Search for the cell housing the specified text and yield its (X, Y) center coordinate. 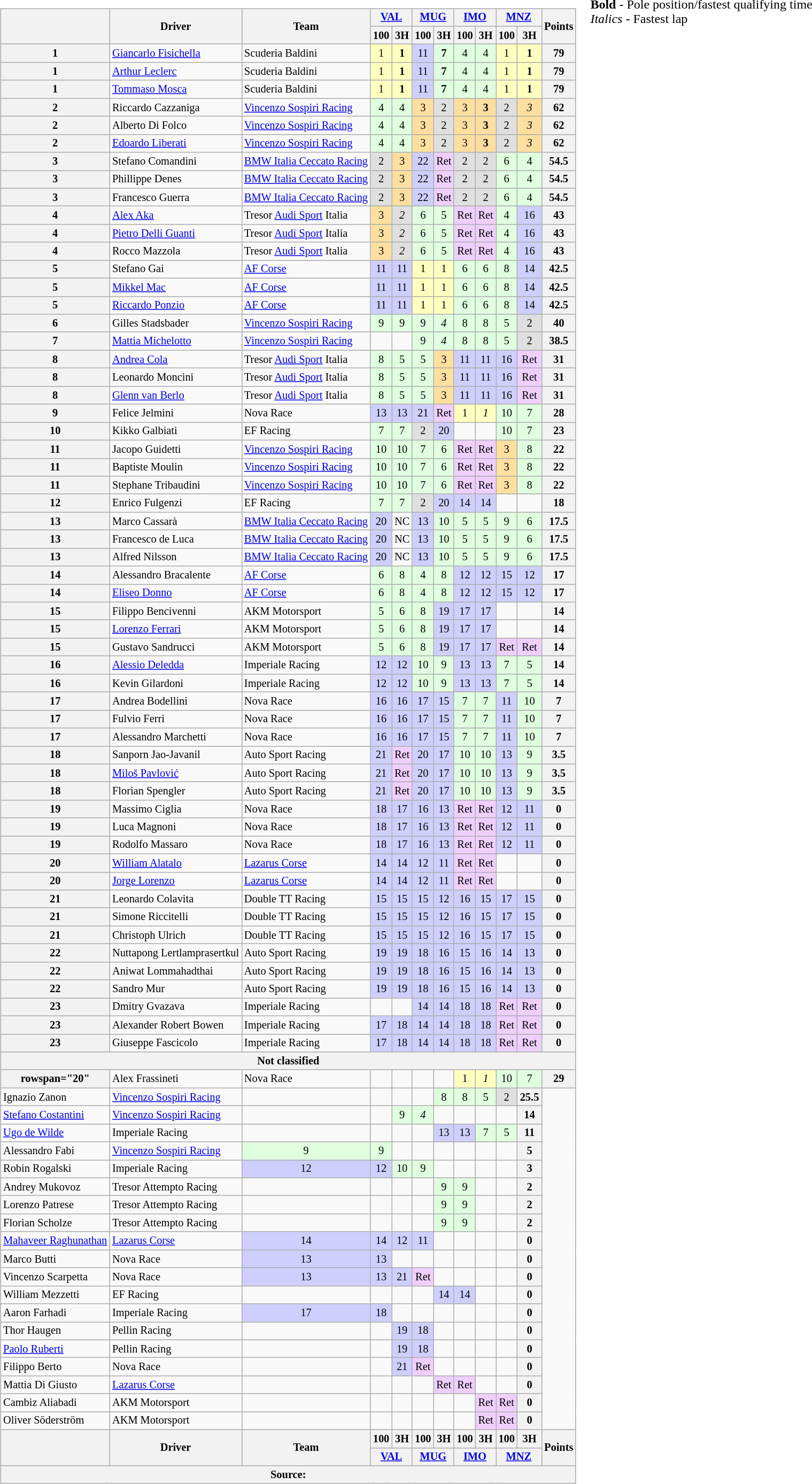
Simone Riccitelli (175, 917)
Robin Rogalski (55, 1169)
Phillippe Denes (175, 180)
Aaron Farhadi (55, 1313)
Francesco de Luca (175, 539)
Jacopo Guidetti (175, 449)
William Alatalo (175, 863)
Nuttapong Lertlamprasertkul (175, 953)
Gilles Stadsbader (175, 323)
Cambiz Aliabadi (55, 1403)
Rocco Mazzola (175, 251)
Stefano Gai (175, 269)
Giancarlo Fisichella (175, 53)
Tommaso Mosca (175, 89)
Source: (288, 1475)
40 (559, 323)
Alberto Di Folco (175, 126)
Miloš Pavlović (175, 773)
Mahaveer Raghunathan (55, 1241)
Kevin Gilardoni (175, 683)
Alessandro Marchetti (175, 737)
Filippo Bencivenni (175, 611)
Riccardo Cazzaniga (175, 107)
Alex Aka (175, 215)
38.5 (559, 341)
Aniwat Lommahadthai (175, 971)
Fulvio Ferri (175, 719)
Gustavo Sandrucci (175, 647)
Felice Jelmini (175, 413)
Filippo Berto (55, 1367)
Marco Butti (55, 1259)
Pietro Delli Guanti (175, 234)
Eliseo Donno (175, 593)
Christoph Ulrich (175, 935)
Leonardo Colavita (175, 899)
Luca Magnoni (175, 827)
Alfred Nilsson (175, 557)
29 (559, 1079)
25.5 (529, 1097)
Riccardo Ponzio (175, 305)
Mattia Michelotto (175, 341)
Rodolfo Massaro (175, 845)
Giuseppe Fascicolo (175, 1043)
Francesco Guerra (175, 197)
Stefano Costantini (55, 1115)
Arthur Leclerc (175, 72)
William Mezzetti (55, 1295)
Alexander Robert Bowen (175, 1025)
Ignazio Zanon (55, 1097)
Sanporn Jao-Javanil (175, 755)
Vincenzo Scarpetta (55, 1277)
28 (559, 413)
Baptiste Moulin (175, 467)
Stephane Tribaudini (175, 485)
Jorge Lorenzo (175, 881)
Enrico Fulgenzi (175, 503)
Alessandro Fabi (55, 1151)
Mikkel Mac (175, 287)
Andrea Cola (175, 359)
Paolo Ruberti (55, 1349)
Andrey Mukovoz (55, 1187)
rowspan="20" (55, 1079)
Lorenzo Patrese (55, 1205)
Glenn van Berlo (175, 395)
Marco Cassarà (175, 521)
Not classified (288, 1061)
Florian Scholze (55, 1223)
Dmitry Gvazava (175, 1007)
Stefano Comandini (175, 161)
Andrea Bodellini (175, 701)
Leonardo Moncini (175, 377)
Kikko Galbiati (175, 431)
Thor Haugen (55, 1331)
Sandro Mur (175, 989)
Massimo Ciglia (175, 809)
Oliver Söderström (55, 1421)
Lorenzo Ferrari (175, 629)
Alessio Deledda (175, 665)
Alessandro Bracalente (175, 575)
Ugo de Wilde (55, 1133)
Mattia Di Giusto (55, 1385)
Alex Frassineti (175, 1079)
Florian Spengler (175, 791)
Edoardo Liberati (175, 143)
